Detect which cell encompasses the target text, then output its [X, Y] center coordinate. 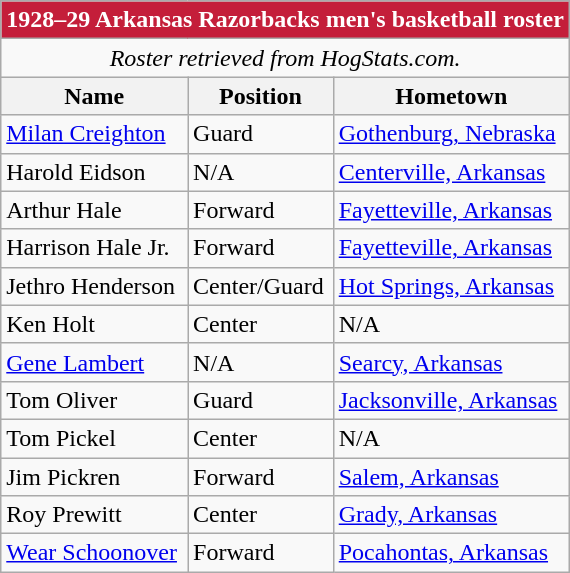
Jim Pickren [94, 477]
Gothenburg, Nebraska [451, 134]
Roy Prewitt [94, 515]
Position [261, 96]
Jethro Henderson [94, 286]
Harrison Hale Jr. [94, 248]
Wear Schoonover [94, 553]
Arthur Hale [94, 210]
Center/Guard [261, 286]
Hometown [451, 96]
Centerville, Arkansas [451, 172]
Milan Creighton [94, 134]
Name [94, 96]
Pocahontas, Arkansas [451, 553]
Gene Lambert [94, 362]
Tom Oliver [94, 400]
Harold Eidson [94, 172]
Tom Pickel [94, 438]
Jacksonville, Arkansas [451, 400]
Roster retrieved from HogStats.com. [286, 58]
Grady, Arkansas [451, 515]
Ken Holt [94, 324]
Salem, Arkansas [451, 477]
Hot Springs, Arkansas [451, 286]
1928–29 Arkansas Razorbacks men's basketball roster [286, 20]
Searcy, Arkansas [451, 362]
